Provide the (x, y) coordinate of the cell's center where the given text is located.  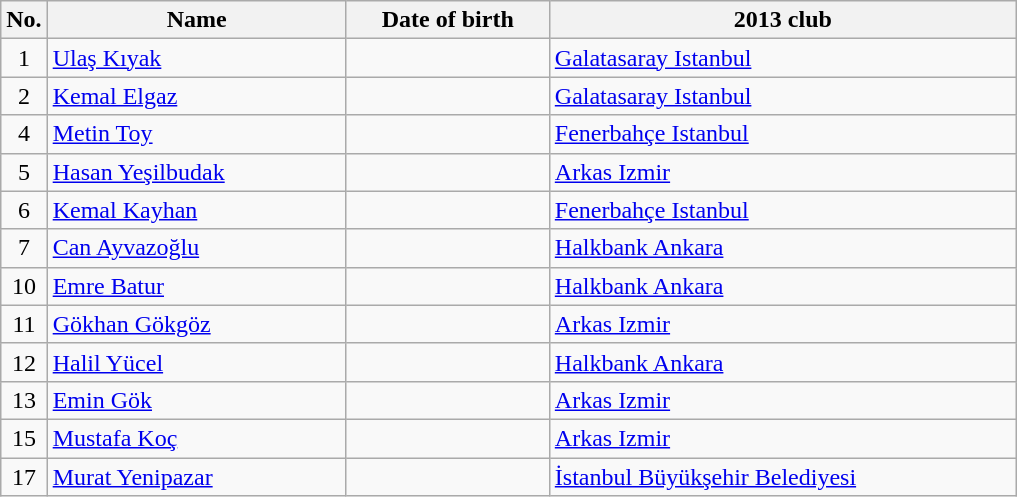
2 (24, 96)
Name (196, 20)
Ulaş Kıyak (196, 58)
Hasan Yeşilbudak (196, 172)
2013 club (782, 20)
1 (24, 58)
Emin Gök (196, 400)
15 (24, 438)
Mustafa Koç (196, 438)
Can Ayvazoğlu (196, 248)
Date of birth (448, 20)
Metin Toy (196, 134)
Kemal Elgaz (196, 96)
Kemal Kayhan (196, 210)
7 (24, 248)
11 (24, 324)
6 (24, 210)
Halil Yücel (196, 362)
10 (24, 286)
5 (24, 172)
17 (24, 477)
12 (24, 362)
Emre Batur (196, 286)
No. (24, 20)
13 (24, 400)
Gökhan Gökgöz (196, 324)
Murat Yenipazar (196, 477)
İstanbul Büyükşehir Belediyesi (782, 477)
4 (24, 134)
